Capture the cell that displays the provided text and extract its [X, Y] central coordinate. 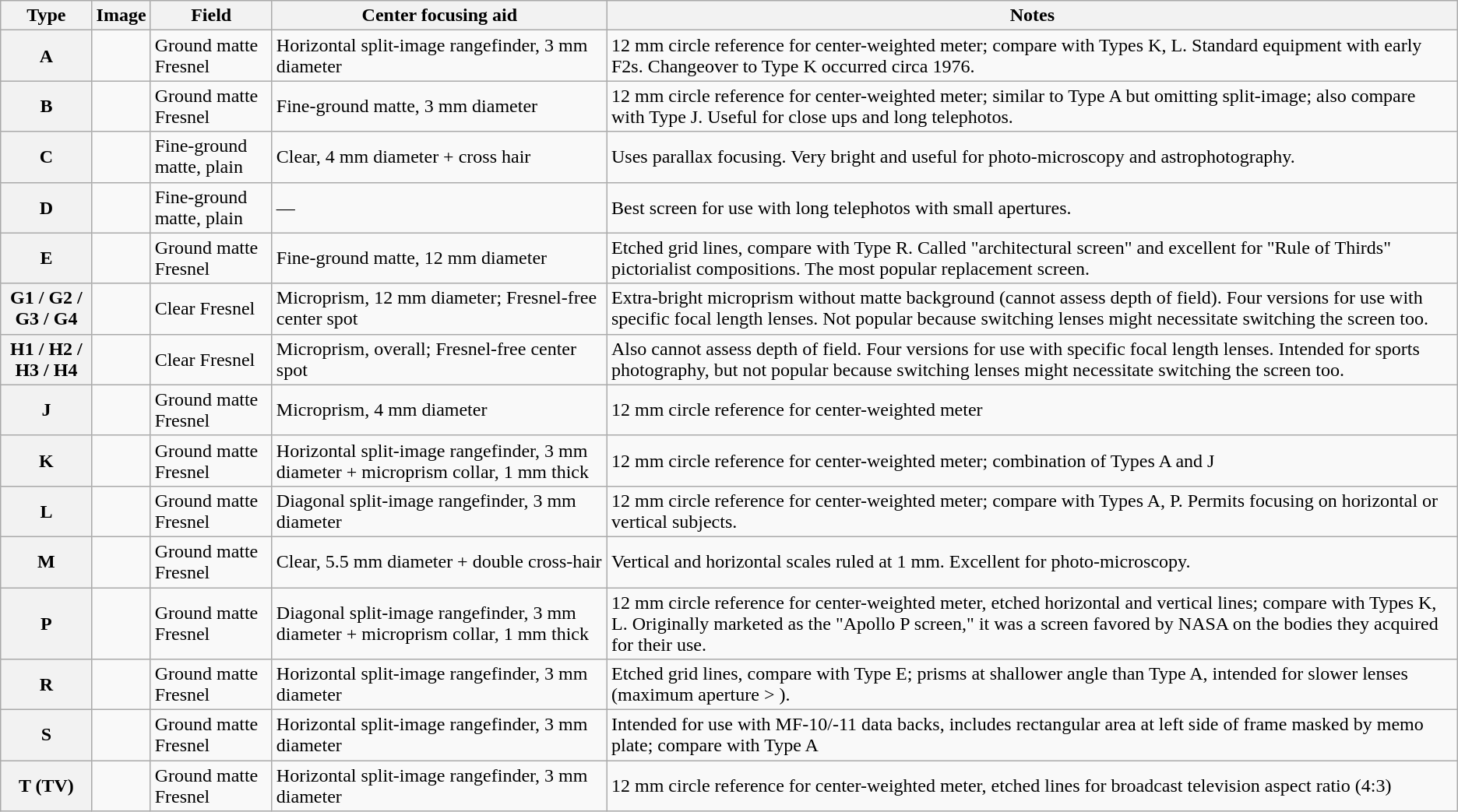
Etched grid lines, compare with Type E; prisms at shallower angle than Type A, intended for slower lenses (maximum aperture > ). [1032, 685]
D [47, 207]
J [47, 410]
12 mm circle reference for center-weighted meter, etched lines for broadcast television aspect ratio (4:3) [1032, 786]
R [47, 685]
Microprism, 12 mm diameter; Fresnel-free center spot [439, 308]
Type [47, 16]
G1 / G2 / G3 / G4 [47, 308]
12 mm circle reference for center-weighted meter; compare with Types A, P. Permits focusing on horizontal or vertical subjects. [1032, 511]
Fine-ground matte, 3 mm diameter [439, 106]
Fine-ground matte, 12 mm diameter [439, 258]
B [47, 106]
Image [121, 16]
K [47, 461]
Notes [1032, 16]
Horizontal split-image rangefinder, 3 mm diameter + microprism collar, 1 mm thick [439, 461]
Intended for use with MF-10/-11 data backs, includes rectangular area at left side of frame masked by memo plate; compare with Type A [1032, 735]
C [47, 157]
Microprism, overall; Fresnel-free center spot [439, 360]
T (TV) [47, 786]
Microprism, 4 mm diameter [439, 410]
M [47, 562]
Uses parallax focusing. Very bright and useful for photo-microscopy and astrophotography. [1032, 157]
L [47, 511]
Diagonal split-image rangefinder, 3 mm diameter [439, 511]
Center focusing aid [439, 16]
E [47, 258]
P [47, 623]
Diagonal split-image rangefinder, 3 mm diameter + microprism collar, 1 mm thick [439, 623]
— [439, 207]
A [47, 56]
H1 / H2 / H3 / H4 [47, 360]
Best screen for use with long telephotos with small apertures. [1032, 207]
Field [211, 16]
Clear, 5.5 mm diameter + double cross-hair [439, 562]
Vertical and horizontal scales ruled at 1 mm. Excellent for photo-microscopy. [1032, 562]
12 mm circle reference for center-weighted meter; combination of Types A and J [1032, 461]
Clear, 4 mm diameter + cross hair [439, 157]
S [47, 735]
12 mm circle reference for center-weighted meter [1032, 410]
